Identify which cell holds the provided text, then report its [x, y] central coordinate. 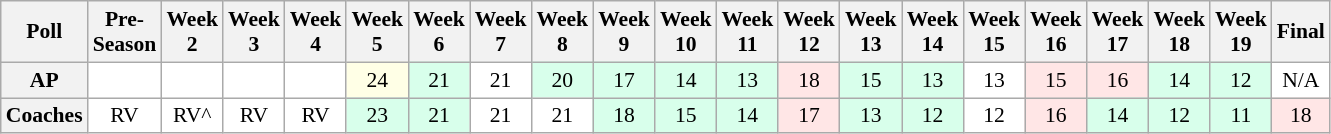
Week2 [192, 32]
11 [1241, 116]
Week17 [1118, 32]
Week5 [377, 32]
Week15 [994, 32]
Week18 [1179, 32]
Week16 [1056, 32]
Week10 [686, 32]
AP [44, 80]
Week19 [1241, 32]
Pre-Season [125, 32]
Week13 [871, 32]
N/A [1301, 80]
Week6 [439, 32]
24 [377, 80]
Poll [44, 32]
Week11 [748, 32]
Week3 [254, 32]
Final [1301, 32]
Week9 [624, 32]
RV^ [192, 116]
Week12 [809, 32]
Week14 [933, 32]
Coaches [44, 116]
Week4 [316, 32]
Week7 [501, 32]
20 [562, 80]
Week8 [562, 32]
23 [377, 116]
